Return [x, y] of the center of cell containing provided text 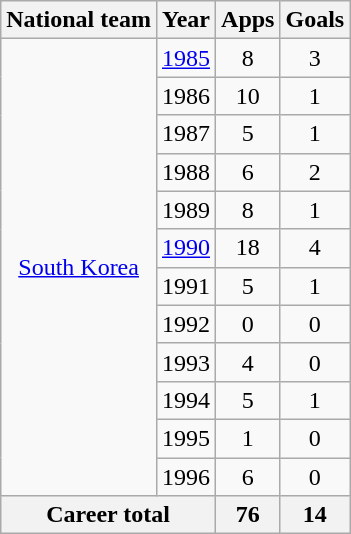
1985 [186, 58]
1993 [186, 362]
1988 [186, 172]
1986 [186, 96]
Apps [248, 20]
1996 [186, 477]
1987 [186, 134]
National team [79, 20]
10 [248, 96]
1992 [186, 324]
1991 [186, 286]
Goals [315, 20]
76 [248, 515]
1989 [186, 210]
South Korea [79, 268]
18 [248, 248]
14 [315, 515]
3 [315, 58]
Career total [108, 515]
2 [315, 172]
Year [186, 20]
1990 [186, 248]
1995 [186, 438]
1994 [186, 400]
